Capture the cell that displays the provided text and extract its (x, y) central coordinate. 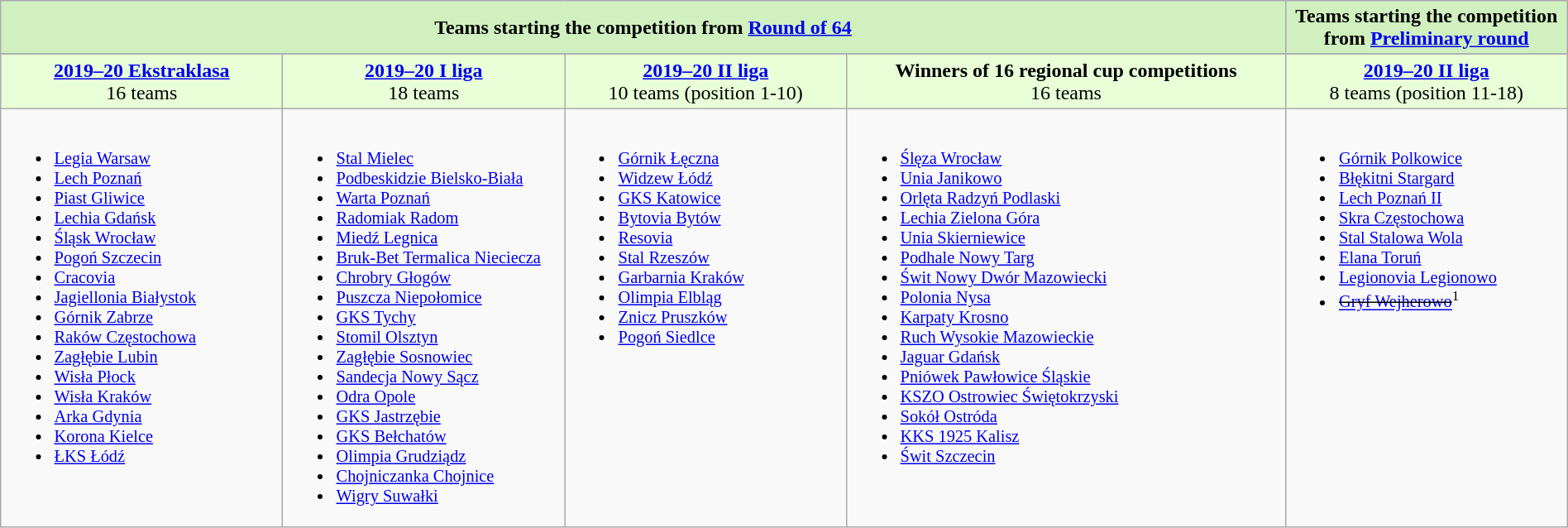
Teams starting the competition from Round of 64 (643, 28)
Teams starting the competition from Preliminary round (1426, 28)
Górnik PolkowiceBłękitni StargardLech Poznań IISkra CzęstochowaStal Stalowa WolaElana ToruńLegionovia LegionowoGryf Wejherowo1 (1426, 318)
2019–20 II liga10 teams (position 1-10) (706, 81)
Winners of 16 regional cup competitions16 teams (1066, 81)
2019–20 II liga8 teams (position 11-18) (1426, 81)
Górnik ŁęcznaWidzew ŁódźGKS KatowiceBytovia BytówResoviaStal RzeszówGarbarnia KrakówOlimpia ElblągZnicz PruszkówPogoń Siedlce (706, 318)
2019–20 I liga18 teams (423, 81)
2019–20 Ekstraklasa16 teams (142, 81)
